Provide the [X, Y] coordinate of the cell's center where the given text is located.  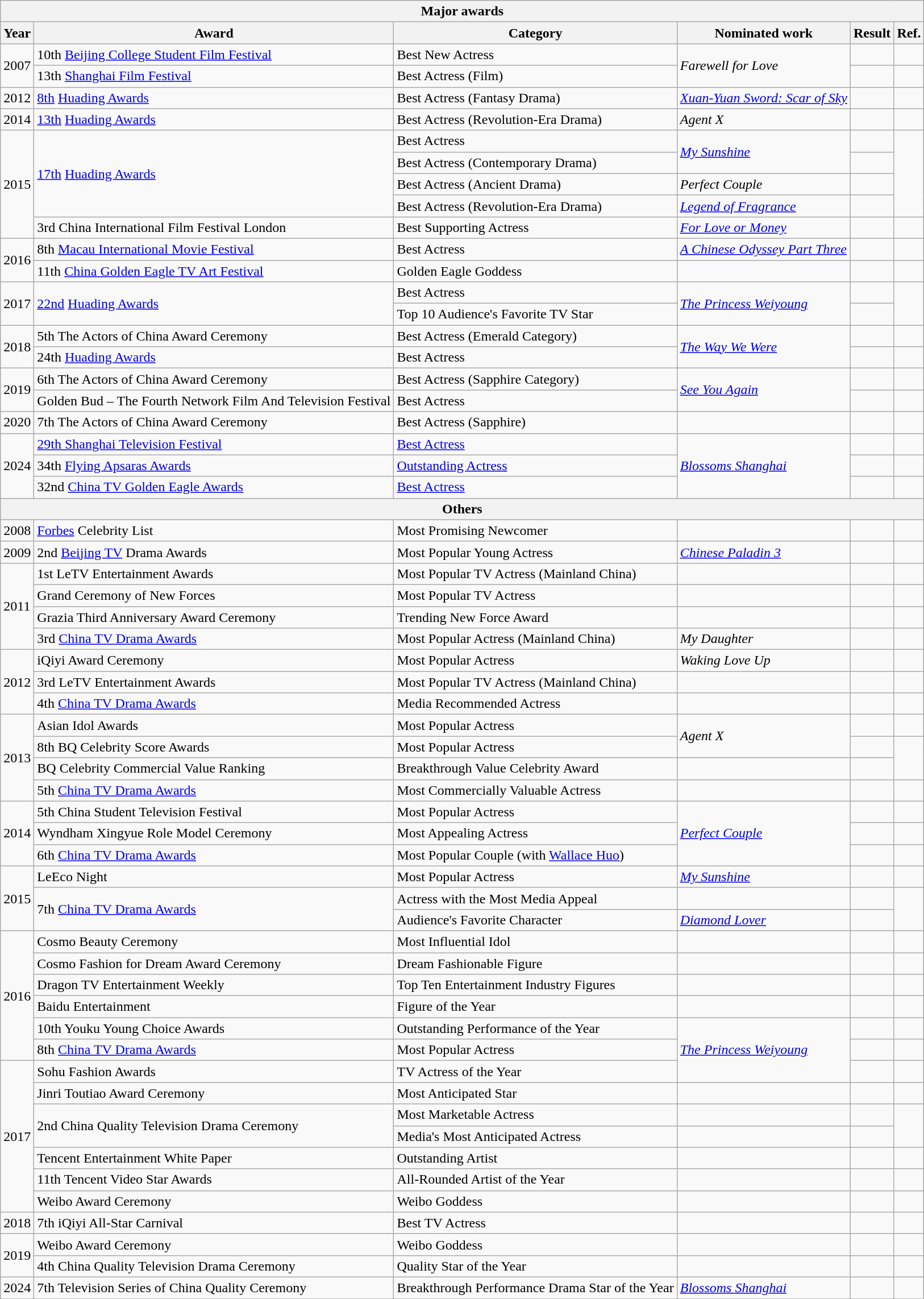
Golden Eagle Goddess [535, 271]
Trending New Force Award [535, 617]
Most Marketable Actress [535, 1115]
32nd China TV Golden Eagle Awards [214, 487]
Best Supporting Actress [535, 227]
Cosmo Beauty Ceremony [214, 941]
Xuan-Yuan Sword: Scar of Sky [764, 98]
Most Popular TV Actress [535, 595]
3rd China International Film Festival London [214, 227]
Farewell for Love [764, 65]
4th China TV Drama Awards [214, 704]
Year [17, 33]
3rd LeTV Entertainment Awards [214, 682]
Most Popular Couple (with Wallace Huo) [535, 855]
Legend of Fragrance [764, 206]
Category [535, 33]
Wyndham Xingyue Role Model Ceremony [214, 833]
Best Actress (Sapphire) [535, 422]
Figure of the Year [535, 1007]
1st LeTV Entertainment Awards [214, 574]
Waking Love Up [764, 661]
5th The Actors of China Award Ceremony [214, 336]
Actress with the Most Media Appeal [535, 898]
2nd China Quality Television Drama Ceremony [214, 1126]
LeEco Night [214, 877]
3rd China TV Drama Awards [214, 639]
Media's Most Anticipated Actress [535, 1136]
11th Tencent Video Star Awards [214, 1180]
Sohu Fashion Awards [214, 1072]
2009 [17, 552]
iQiyi Award Ceremony [214, 661]
Best TV Actress [535, 1223]
Media Recommended Actress [535, 704]
TV Actress of the Year [535, 1072]
Most Anticipated Star [535, 1093]
Award [214, 33]
Diamond Lover [764, 920]
34th Flying Apsaras Awards [214, 466]
4th China Quality Television Drama Ceremony [214, 1266]
Outstanding Artist [535, 1158]
Most Popular Young Actress [535, 552]
Top 10 Audience's Favorite TV Star [535, 314]
Most Commercially Valuable Actress [535, 790]
Nominated work [764, 33]
My Daughter [764, 639]
2020 [17, 422]
8th China TV Drama Awards [214, 1050]
The Way We Were [764, 347]
Best New Actress [535, 55]
2013 [17, 758]
8th Huading Awards [214, 98]
All-Rounded Artist of the Year [535, 1180]
7th China TV Drama Awards [214, 909]
Best Actress (Film) [535, 76]
Forbes Celebrity List [214, 530]
6th China TV Drama Awards [214, 855]
Dream Fashionable Figure [535, 964]
Quality Star of the Year [535, 1266]
Best Actress (Ancient Drama) [535, 184]
Baidu Entertainment [214, 1007]
13th Huading Awards [214, 119]
Ref. [909, 33]
Best Actress (Fantasy Drama) [535, 98]
A Chinese Odyssey Part Three [764, 249]
Most Influential Idol [535, 941]
2007 [17, 65]
22nd Huading Awards [214, 304]
2008 [17, 530]
6th The Actors of China Award Ceremony [214, 379]
Jinri Toutiao Award Ceremony [214, 1093]
Audience's Favorite Character [535, 920]
Tencent Entertainment White Paper [214, 1158]
5th China TV Drama Awards [214, 790]
Breakthrough Value Celebrity Award [535, 769]
17th Huading Awards [214, 173]
8th BQ Celebrity Score Awards [214, 747]
Breakthrough Performance Drama Star of the Year [535, 1288]
7th iQiyi All-Star Carnival [214, 1223]
Best Actress (Contemporary Drama) [535, 163]
Grazia Third Anniversary Award Ceremony [214, 617]
7th Television Series of China Quality Ceremony [214, 1288]
Cosmo Fashion for Dream Award Ceremony [214, 964]
24th Huading Awards [214, 358]
Outstanding Actress [535, 466]
Most Promising Newcomer [535, 530]
Dragon TV Entertainment Weekly [214, 985]
Top Ten Entertainment Industry Figures [535, 985]
Chinese Paladin 3 [764, 552]
10th Youku Young Choice Awards [214, 1028]
BQ Celebrity Commercial Value Ranking [214, 769]
13th Shanghai Film Festival [214, 76]
Best Actress (Sapphire Category) [535, 379]
5th China Student Television Festival [214, 812]
Most Popular Actress (Mainland China) [535, 639]
For Love or Money [764, 227]
11th China Golden Eagle TV Art Festival [214, 271]
Best Actress (Emerald Category) [535, 336]
Grand Ceremony of New Forces [214, 595]
8th Macau International Movie Festival [214, 249]
Asian Idol Awards [214, 725]
2011 [17, 606]
Major awards [463, 11]
Others [463, 509]
10th Beijing College Student Film Festival [214, 55]
Most Appealing Actress [535, 833]
29th Shanghai Television Festival [214, 444]
Outstanding Performance of the Year [535, 1028]
Golden Bud – The Fourth Network Film And Television Festival [214, 401]
2nd Beijing TV Drama Awards [214, 552]
7th The Actors of China Award Ceremony [214, 422]
See You Again [764, 390]
Result [872, 33]
